Extract the [x, y] coordinate from the center of the cell holding the provided text.  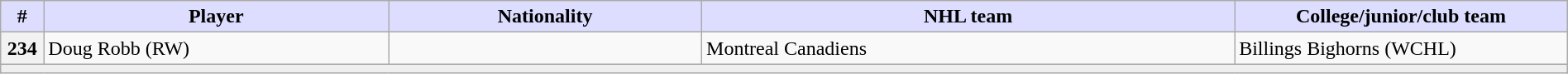
Montreal Canadiens [968, 48]
Nationality [546, 17]
Player [217, 17]
NHL team [968, 17]
College/junior/club team [1401, 17]
Doug Robb (RW) [217, 48]
Billings Bighorns (WCHL) [1401, 48]
# [22, 17]
234 [22, 48]
